Return the (x, y) coordinate for the center point of the cell that contains the specified text.  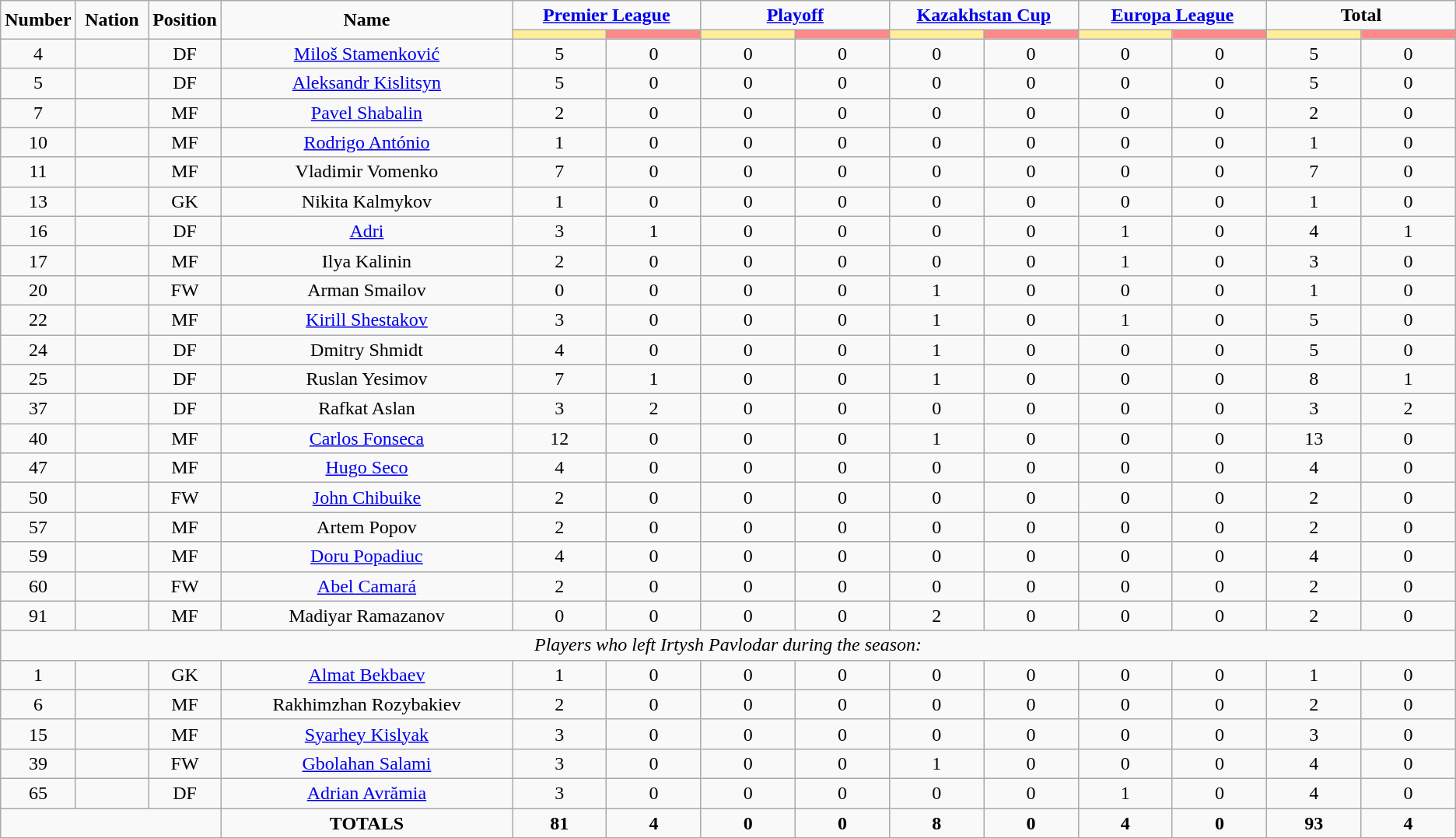
47 (38, 468)
Carlos Fonseca (366, 438)
60 (38, 586)
12 (558, 438)
Gbolahan Salami (366, 763)
Adri (366, 231)
John Chibuike (366, 498)
Total (1361, 16)
Nikita Kalmykov (366, 201)
91 (38, 616)
10 (38, 142)
Adrian Avrămia (366, 793)
65 (38, 793)
Arman Smailov (366, 290)
Ruslan Yesimov (366, 379)
59 (38, 557)
Aleksandr Kislitsyn (366, 83)
Almat Bekbaev (366, 675)
Europa League (1173, 16)
Dmitry Shmidt (366, 349)
Pavel Shabalin (366, 113)
Syarhey Kislyak (366, 734)
Nation (112, 20)
17 (38, 260)
16 (38, 231)
Rafkat Aslan (366, 409)
Artem Popov (366, 527)
Kazakhstan Cup (985, 16)
Players who left Irtysh Pavlodar during the season: (728, 645)
15 (38, 734)
Doru Popadiuc (366, 557)
50 (38, 498)
93 (1314, 823)
20 (38, 290)
Premier League (607, 16)
40 (38, 438)
Hugo Seco (366, 468)
Madiyar Ramazanov (366, 616)
Kirill Shestakov (366, 319)
25 (38, 379)
39 (38, 763)
11 (38, 172)
Position (185, 20)
TOTALS (366, 823)
37 (38, 409)
Vladimir Vomenko (366, 172)
Name (366, 20)
81 (558, 823)
Abel Camará (366, 586)
57 (38, 527)
Number (38, 20)
Rakhimzhan Rozybakiev (366, 704)
Playoff (795, 16)
Rodrigo António (366, 142)
Ilya Kalinin (366, 260)
22 (38, 319)
Miloš Stamenković (366, 54)
24 (38, 349)
6 (38, 704)
